Locate the cell with the specified text and output its (X, Y) center coordinate. 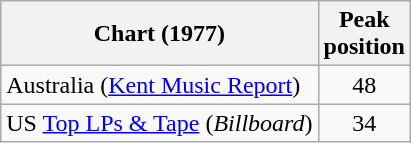
Chart (1977) (160, 34)
Australia (Kent Music Report) (160, 85)
US Top LPs & Tape (Billboard) (160, 123)
48 (364, 85)
Peakposition (364, 34)
34 (364, 123)
